Search for the cell housing the specified text and yield its [x, y] center coordinate. 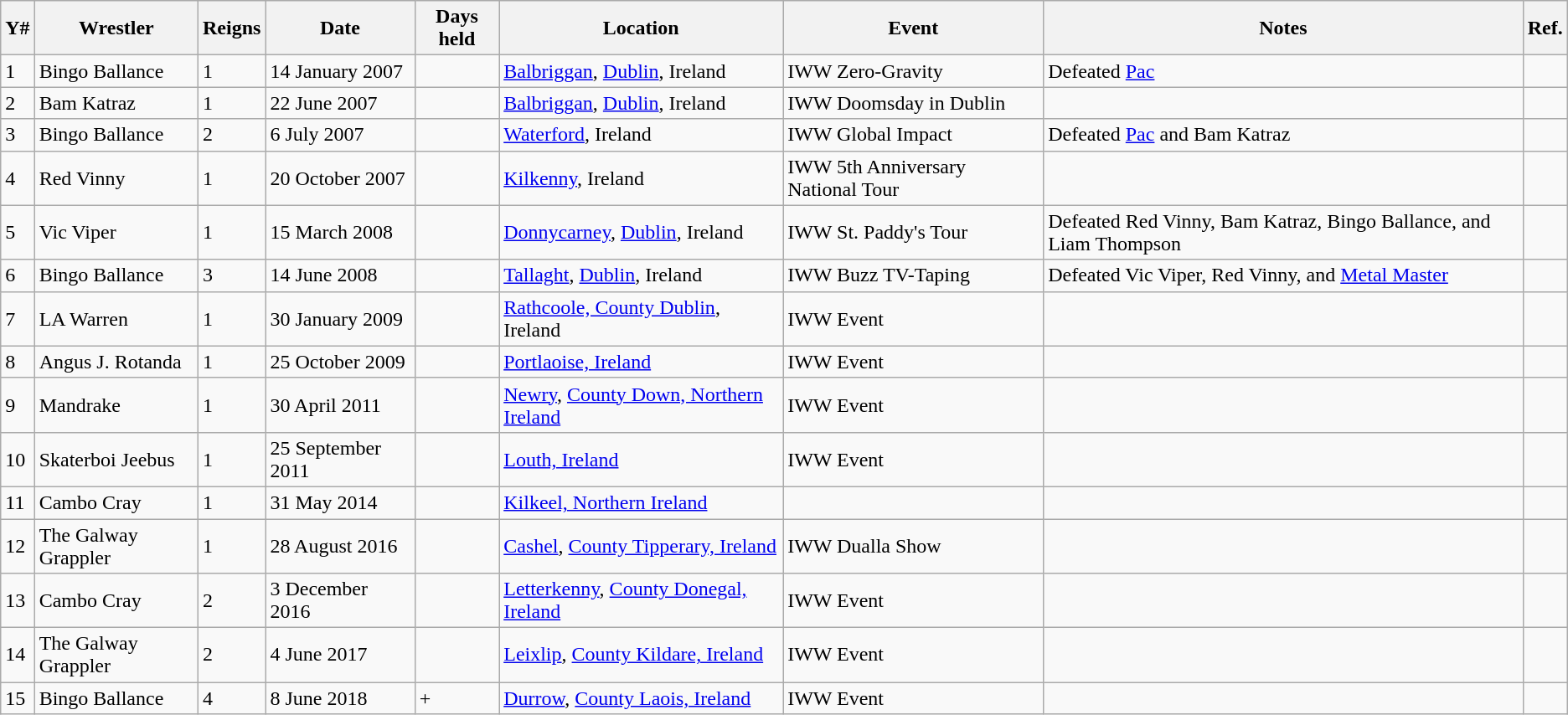
Letterkenny, County Donegal, Ireland [642, 601]
14 January 2007 [340, 71]
11 [18, 502]
25 October 2009 [340, 362]
LA Warren [116, 318]
Donnycarney, Dublin, Ireland [642, 233]
Defeated Pac and Bam Katraz [1283, 135]
Defeated Vic Viper, Red Vinny, and Metal Master [1283, 275]
IWW Zero-Gravity [913, 71]
8 June 2018 [340, 698]
Kilkeel, Northern Ireland [642, 502]
6 July 2007 [340, 135]
Mandrake [116, 405]
IWW Global Impact [913, 135]
Portlaoise, Ireland [642, 362]
22 June 2007 [340, 103]
Kilkenny, Ireland [642, 177]
Skaterboi Jeebus [116, 459]
13 [18, 601]
Rathcoole, County Dublin, Ireland [642, 318]
28 August 2016 [340, 546]
IWW Buzz TV-Taping [913, 275]
31 May 2014 [340, 502]
6 [18, 275]
Bam Katraz [116, 103]
20 October 2007 [340, 177]
5 [18, 233]
Y# [18, 28]
IWW Dualla Show [913, 546]
Newry, County Down, Northern Ireland [642, 405]
Vic Viper [116, 233]
Louth, Ireland [642, 459]
Date [340, 28]
7 [18, 318]
Angus J. Rotanda [116, 362]
25 September 2011 [340, 459]
14 [18, 655]
Ref. [1545, 28]
+ [457, 698]
14 June 2008 [340, 275]
Wrestler [116, 28]
Tallaght, Dublin, Ireland [642, 275]
IWW 5th Anniversary National Tour [913, 177]
15 [18, 698]
Durrow, County Laois, Ireland [642, 698]
Event [913, 28]
8 [18, 362]
Defeated Pac [1283, 71]
Waterford, Ireland [642, 135]
IWW St. Paddy's Tour [913, 233]
Notes [1283, 28]
Red Vinny [116, 177]
10 [18, 459]
30 April 2011 [340, 405]
30 January 2009 [340, 318]
4 June 2017 [340, 655]
Leixlip, County Kildare, Ireland [642, 655]
Cashel, County Tipperary, Ireland [642, 546]
IWW Doomsday in Dublin [913, 103]
15 March 2008 [340, 233]
Days held [457, 28]
Defeated Red Vinny, Bam Katraz, Bingo Ballance, and Liam Thompson [1283, 233]
Location [642, 28]
Reigns [231, 28]
12 [18, 546]
9 [18, 405]
3 December 2016 [340, 601]
